For the text-containing cell, return its midpoint in [X, Y] coordinate format. 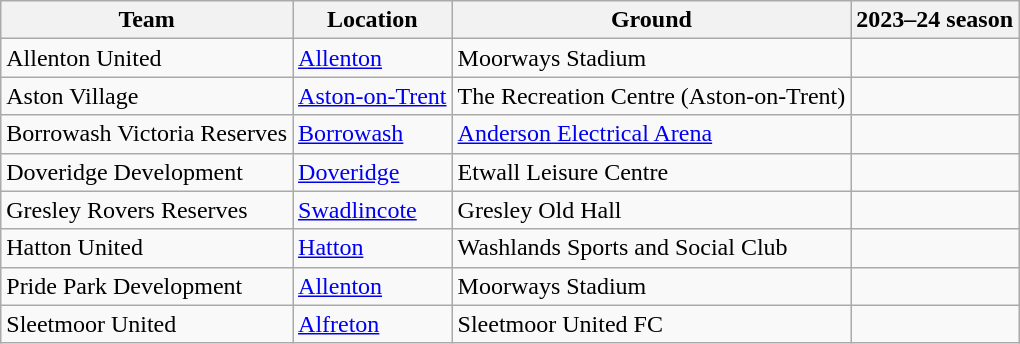
Sleetmoor United FC [652, 324]
Washlands Sports and Social Club [652, 248]
Team [147, 20]
Alfreton [373, 324]
Aston Village [147, 96]
Gresley Old Hall [652, 210]
Location [373, 20]
Hatton United [147, 248]
Etwall Leisure Centre [652, 172]
Swadlincote [373, 210]
Pride Park Development [147, 286]
Gresley Rovers Reserves [147, 210]
2023–24 season [935, 20]
Allenton United [147, 58]
The Recreation Centre (Aston-on-Trent) [652, 96]
Borrowash Victoria Reserves [147, 134]
Ground [652, 20]
Anderson Electrical Arena [652, 134]
Sleetmoor United [147, 324]
Hatton [373, 248]
Doveridge [373, 172]
Borrowash [373, 134]
Doveridge Development [147, 172]
Aston-on-Trent [373, 96]
